Scan for the cell matching the given text and deliver its [X, Y] coordinate at center. 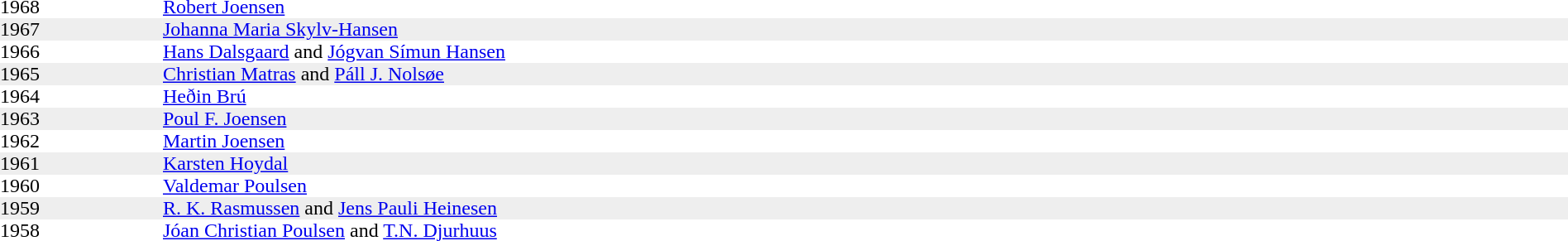
Christian Matras and Páll J. Nolsøe [865, 75]
Karsten Hoydal [865, 164]
1962 [81, 141]
1959 [81, 209]
Martin Joensen [865, 141]
1963 [81, 119]
Hans Dalsgaard and Jógvan Símun Hansen [865, 51]
R. K. Rasmussen and Jens Pauli Heinesen [865, 209]
1960 [81, 186]
1961 [81, 164]
Heðin Brú [865, 96]
Valdemar Poulsen [865, 186]
Poul F. Joensen [865, 119]
1967 [81, 30]
1964 [81, 96]
Johanna Maria Skylv-Hansen [865, 30]
1965 [81, 75]
1966 [81, 51]
